For the text-containing cell, return its midpoint in (x, y) coordinate format. 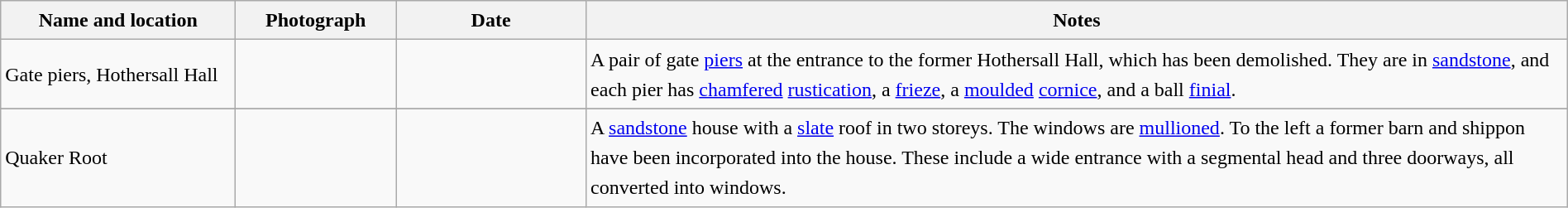
Quaker Root (118, 157)
Name and location (118, 20)
Photograph (316, 20)
Notes (1077, 20)
Date (491, 20)
Gate piers, Hothersall Hall (118, 75)
